Pinpoint the cell where the given text exists, returning its [x, y] midpoint coordinate. 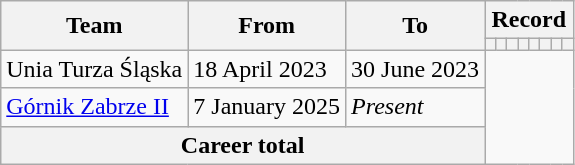
Record [529, 20]
Present [416, 107]
30 June 2023 [416, 69]
Team [94, 26]
18 April 2023 [267, 69]
Unia Turza Śląska [94, 69]
To [416, 26]
Górnik Zabrze II [94, 107]
From [267, 26]
Career total [243, 145]
7 January 2025 [267, 107]
